Return the [x, y] coordinate for the center point of the cell that contains the specified text.  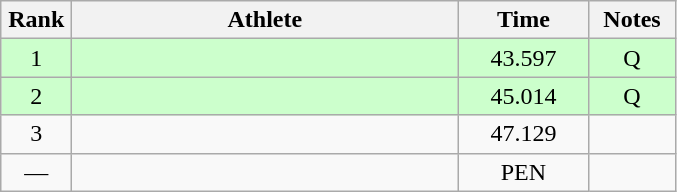
Notes [632, 20]
— [36, 172]
Time [524, 20]
43.597 [524, 58]
47.129 [524, 134]
2 [36, 96]
Athlete [265, 20]
3 [36, 134]
Rank [36, 20]
1 [36, 58]
45.014 [524, 96]
PEN [524, 172]
